For the text-containing cell, return its midpoint in [X, Y] coordinate format. 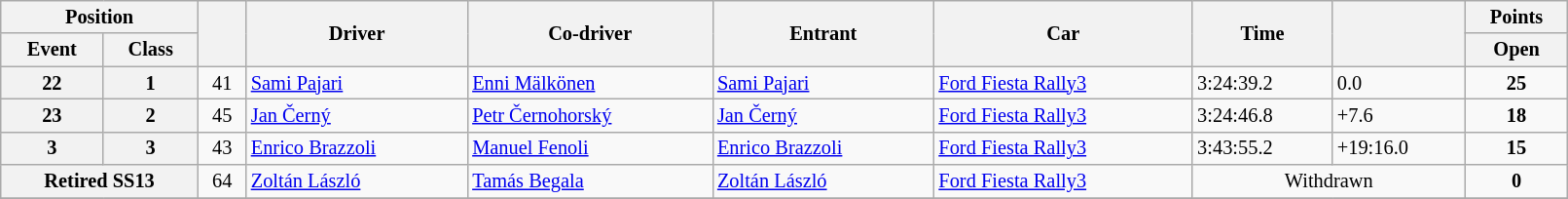
41 [222, 83]
Withdrawn [1329, 181]
23 [53, 115]
Co-driver [590, 33]
Open [1516, 50]
Manuel Fenoli [590, 148]
0 [1516, 181]
Driver [356, 33]
2 [150, 115]
18 [1516, 115]
22 [53, 83]
Time [1262, 33]
Car [1063, 33]
43 [222, 148]
Class [150, 50]
Enni Mälkönen [590, 83]
3:24:39.2 [1262, 83]
3:43:55.2 [1262, 148]
45 [222, 115]
Event [53, 50]
15 [1516, 148]
Retired SS13 [99, 181]
Points [1516, 17]
Position [99, 17]
0.0 [1399, 83]
+7.6 [1399, 115]
3:24:46.8 [1262, 115]
25 [1516, 83]
Petr Černohorský [590, 115]
+19:16.0 [1399, 148]
Entrant [823, 33]
64 [222, 181]
1 [150, 83]
Tamás Begala [590, 181]
